Find where the given text appears and provide that cell's center as (X, Y) coordinate. 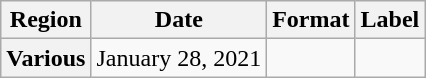
Date (179, 20)
Various (46, 58)
Label (390, 20)
Format (311, 20)
January 28, 2021 (179, 58)
Region (46, 20)
